Pinpoint the cell where the given text exists, returning its (X, Y) midpoint coordinate. 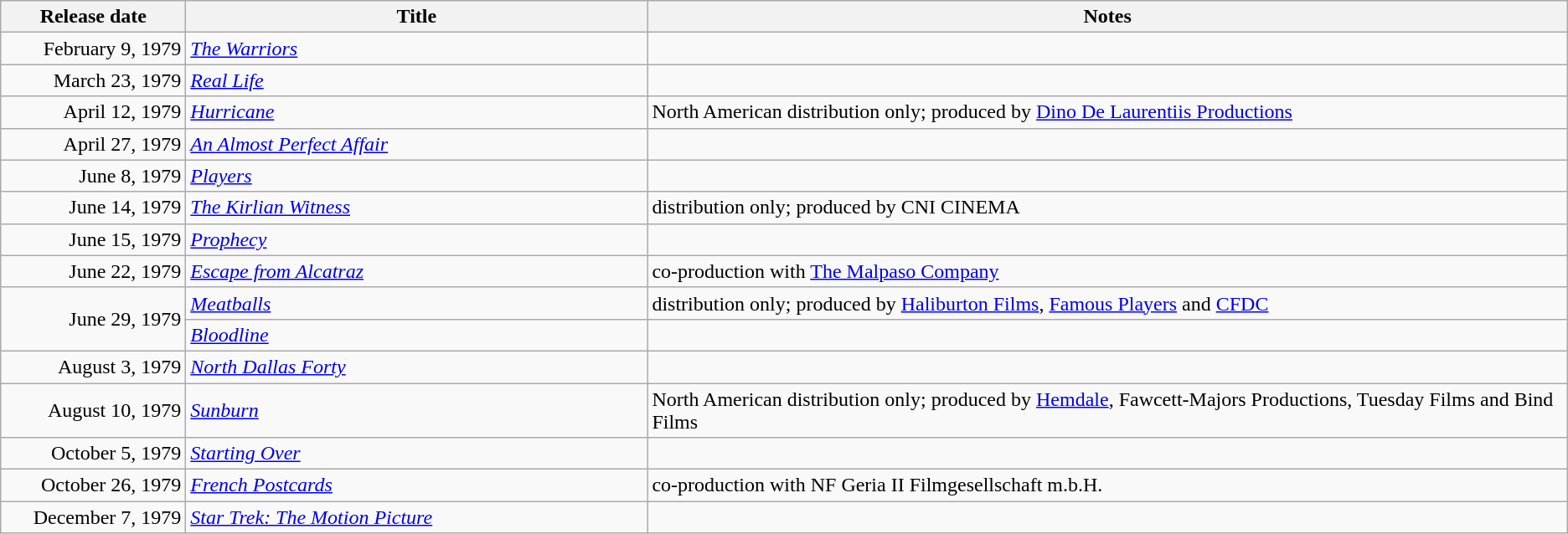
June 8, 1979 (94, 176)
October 5, 1979 (94, 454)
Release date (94, 17)
distribution only; produced by Haliburton Films, Famous Players and CFDC (1107, 303)
Star Trek: The Motion Picture (417, 517)
North American distribution only; produced by Hemdale, Fawcett-Majors Productions, Tuesday Films and Bind Films (1107, 410)
North American distribution only; produced by Dino De Laurentiis Productions (1107, 112)
distribution only; produced by CNI CINEMA (1107, 208)
Players (417, 176)
Sunburn (417, 410)
October 26, 1979 (94, 485)
The Kirlian Witness (417, 208)
Notes (1107, 17)
An Almost Perfect Affair (417, 144)
June 29, 1979 (94, 319)
February 9, 1979 (94, 49)
co-production with The Malpaso Company (1107, 271)
French Postcards (417, 485)
December 7, 1979 (94, 517)
co-production with NF Geria II Filmgesellschaft m.b.H. (1107, 485)
The Warriors (417, 49)
Hurricane (417, 112)
June 22, 1979 (94, 271)
August 10, 1979 (94, 410)
Prophecy (417, 239)
Title (417, 17)
March 23, 1979 (94, 80)
North Dallas Forty (417, 367)
Escape from Alcatraz (417, 271)
June 14, 1979 (94, 208)
June 15, 1979 (94, 239)
August 3, 1979 (94, 367)
Starting Over (417, 454)
Bloodline (417, 335)
April 27, 1979 (94, 144)
Meatballs (417, 303)
April 12, 1979 (94, 112)
Real Life (417, 80)
